Provide the (x, y) coordinate of the cell's center where the given text is located.  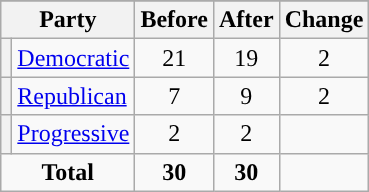
Before (174, 20)
Republican (74, 96)
Progressive (74, 134)
Party (68, 20)
Total (68, 172)
21 (174, 58)
After (246, 20)
Change (324, 20)
19 (246, 58)
9 (246, 96)
7 (174, 96)
Democratic (74, 58)
